Return the (X, Y) coordinate for the center point of the cell that contains the specified text.  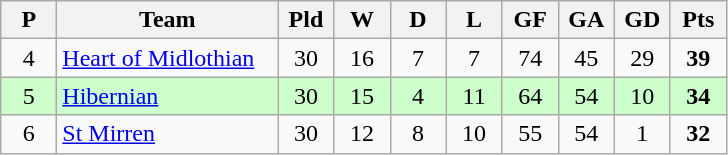
GA (586, 20)
32 (698, 134)
34 (698, 96)
45 (586, 58)
64 (530, 96)
15 (362, 96)
P (29, 20)
11 (474, 96)
W (362, 20)
GF (530, 20)
55 (530, 134)
6 (29, 134)
Pts (698, 20)
39 (698, 58)
5 (29, 96)
D (418, 20)
16 (362, 58)
Heart of Midlothian (168, 58)
GD (642, 20)
Hibernian (168, 96)
8 (418, 134)
Team (168, 20)
St Mirren (168, 134)
74 (530, 58)
1 (642, 134)
Pld (306, 20)
12 (362, 134)
L (474, 20)
29 (642, 58)
